Determine the [x, y] coordinate at the center of the cell enclosing the given text.  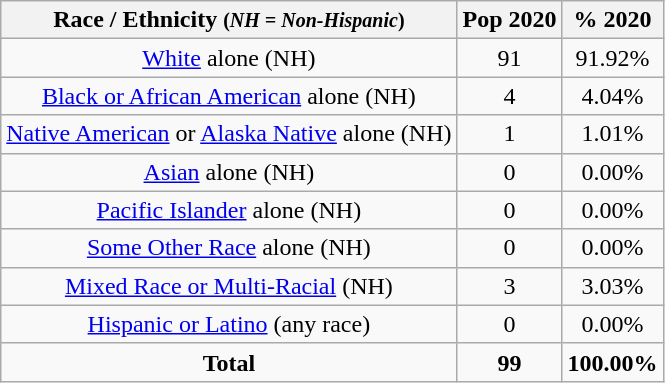
Pacific Islander alone (NH) [229, 210]
% 2020 [612, 20]
1.01% [612, 134]
Race / Ethnicity (NH = Non-Hispanic) [229, 20]
White alone (NH) [229, 58]
91.92% [612, 58]
3 [510, 286]
Black or African American alone (NH) [229, 96]
Native American or Alaska Native alone (NH) [229, 134]
Mixed Race or Multi-Racial (NH) [229, 286]
Total [229, 362]
Asian alone (NH) [229, 172]
4 [510, 96]
1 [510, 134]
Hispanic or Latino (any race) [229, 324]
100.00% [612, 362]
4.04% [612, 96]
Some Other Race alone (NH) [229, 248]
91 [510, 58]
99 [510, 362]
3.03% [612, 286]
Pop 2020 [510, 20]
